Capture the cell that displays the provided text and extract its (X, Y) central coordinate. 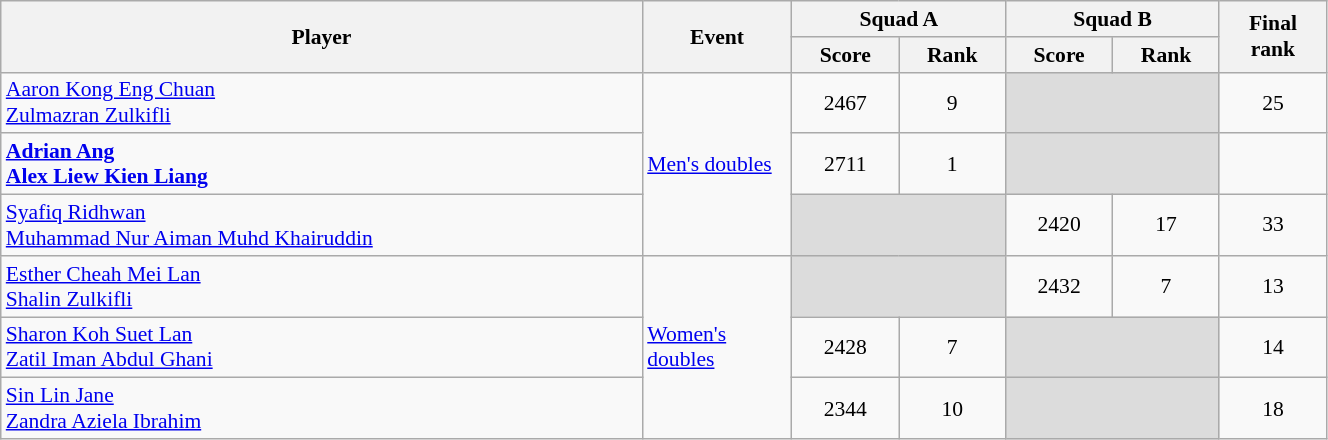
Final rank (1272, 36)
17 (1166, 226)
9 (952, 102)
13 (1272, 286)
Player (322, 36)
33 (1272, 226)
Esther Cheah Mei LanShalin Zulkifli (322, 286)
25 (1272, 102)
Sin Lin JaneZandra Aziela Ibrahim (322, 408)
Syafiq RidhwanMuhammad Nur Aiman Muhd Khairuddin (322, 226)
2467 (846, 102)
2420 (1060, 226)
Adrian AngAlex Liew Kien Liang (322, 164)
2428 (846, 348)
1 (952, 164)
Aaron Kong Eng ChuanZulmazran Zulkifli (322, 102)
2344 (846, 408)
18 (1272, 408)
2711 (846, 164)
Men's doubles (717, 164)
Sharon Koh Suet LanZatil Iman Abdul Ghani (322, 348)
Squad A (899, 19)
2432 (1060, 286)
Women's doubles (717, 348)
Event (717, 36)
10 (952, 408)
Squad B (1113, 19)
14 (1272, 348)
